Detect which cell encompasses the target text, then output its (X, Y) center coordinate. 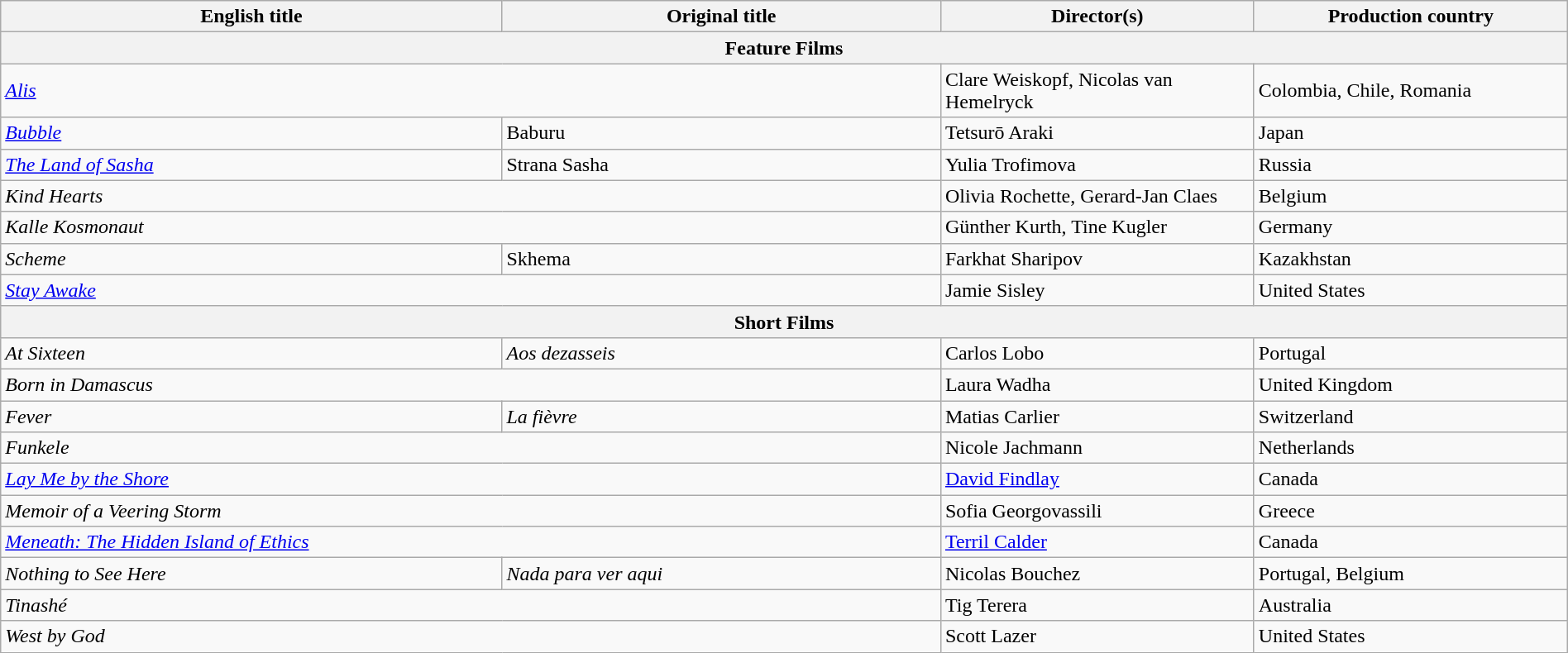
Nada para ver aqui (721, 574)
Alis (471, 91)
Germany (1411, 227)
David Findlay (1097, 479)
English title (251, 17)
Short Films (784, 322)
Fever (251, 416)
Kalle Kosmonaut (471, 227)
Bubble (251, 133)
Baburu (721, 133)
Carlos Lobo (1097, 353)
Original title (721, 17)
Kazakhstan (1411, 259)
Portugal (1411, 353)
Tig Terera (1097, 605)
Nicole Jachmann (1097, 448)
Nothing to See Here (251, 574)
Skhema (721, 259)
Stay Awake (471, 290)
The Land of Sasha (251, 164)
Netherlands (1411, 448)
Belgium (1411, 196)
Tinashé (471, 605)
Memoir of a Veering Storm (471, 511)
Terril Calder (1097, 542)
Japan (1411, 133)
Sofia Georgovassili (1097, 511)
Russia (1411, 164)
Matias Carlier (1097, 416)
At Sixteen (251, 353)
Kind Hearts (471, 196)
Laura Wadha (1097, 384)
Aos dezasseis (721, 353)
Director(s) (1097, 17)
Lay Me by the Shore (471, 479)
Funkele (471, 448)
Olivia Rochette, Gerard-Jan Claes (1097, 196)
Feature Films (784, 48)
Jamie Sisley (1097, 290)
United Kingdom (1411, 384)
Günther Kurth, Tine Kugler (1097, 227)
Meneath: The Hidden Island of Ethics (471, 542)
Switzerland (1411, 416)
Strana Sasha (721, 164)
Clare Weiskopf, Nicolas van Hemelryck (1097, 91)
Born in Damascus (471, 384)
La fièvre (721, 416)
West by God (471, 636)
Portugal, Belgium (1411, 574)
Australia (1411, 605)
Scheme (251, 259)
Yulia Trofimova (1097, 164)
Greece (1411, 511)
Colombia, Chile, Romania (1411, 91)
Nicolas Bouchez (1097, 574)
Scott Lazer (1097, 636)
Farkhat Sharipov (1097, 259)
Production country (1411, 17)
Tetsurō Araki (1097, 133)
